Provide the (x, y) coordinate of the cell's center where the given text is located.  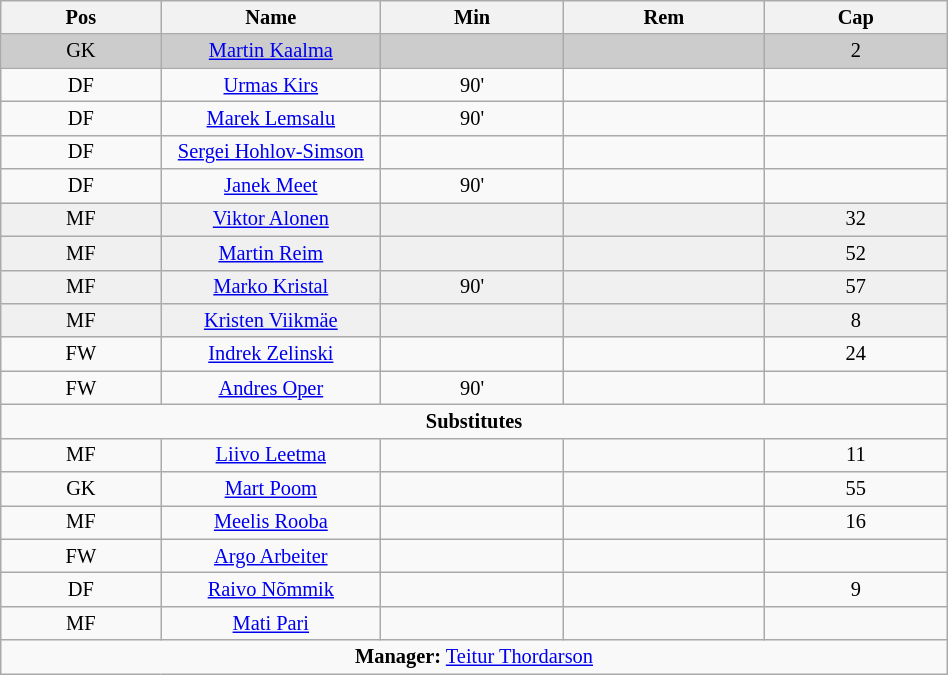
2 (856, 51)
Name (271, 17)
Cap (856, 17)
52 (856, 253)
16 (856, 522)
Indrek Zelinski (271, 354)
Mart Poom (271, 489)
Liivo Leetma (271, 455)
24 (856, 354)
Substitutes (474, 421)
Martin Reim (271, 253)
55 (856, 489)
8 (856, 320)
32 (856, 219)
Kristen Viikmäe (271, 320)
Manager: Teitur Thordarson (474, 657)
9 (856, 589)
Janek Meet (271, 186)
Min (472, 17)
Urmas Kirs (271, 85)
Raivo Nõmmik (271, 589)
Marko Kristal (271, 287)
11 (856, 455)
57 (856, 287)
Martin Kaalma (271, 51)
Sergei Hohlov-Simson (271, 152)
Rem (664, 17)
Viktor Alonen (271, 219)
Mati Pari (271, 623)
Pos (81, 17)
Andres Oper (271, 388)
Marek Lemsalu (271, 118)
Argo Arbeiter (271, 556)
Meelis Rooba (271, 522)
